Identify which cell holds the provided text, then report its [X, Y] central coordinate. 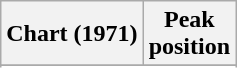
Peakposition [189, 34]
Chart (1971) [72, 34]
